Capture the cell that displays the provided text and extract its [x, y] central coordinate. 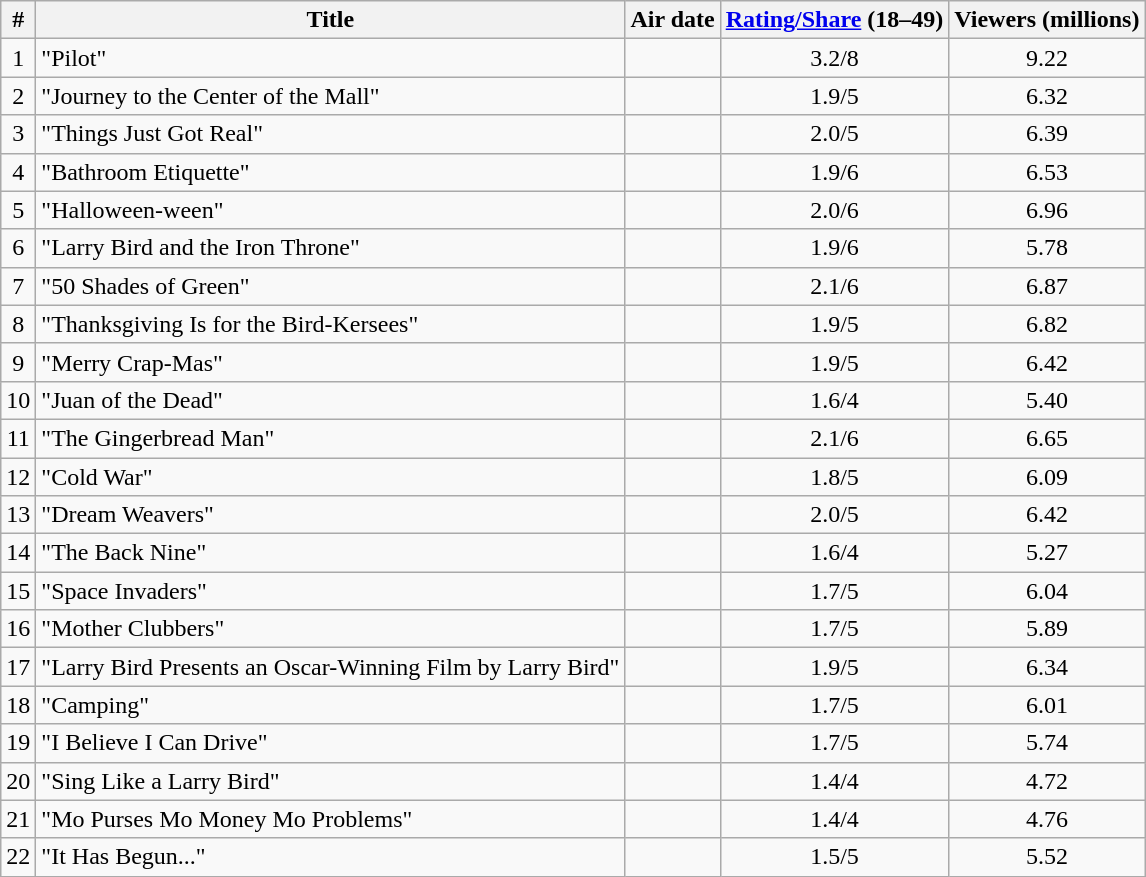
"Bathroom Etiquette" [330, 172]
5.78 [1047, 248]
18 [18, 705]
9 [18, 362]
Viewers (millions) [1047, 20]
21 [18, 819]
Title [330, 20]
"Camping" [330, 705]
2 [18, 96]
"Cold War" [330, 477]
"The Back Nine" [330, 553]
16 [18, 629]
14 [18, 553]
"Mother Clubbers" [330, 629]
"Space Invaders" [330, 591]
10 [18, 400]
6.87 [1047, 286]
15 [18, 591]
6 [18, 248]
6.09 [1047, 477]
5.89 [1047, 629]
3 [18, 134]
"Juan of the Dead" [330, 400]
13 [18, 515]
"Dream Weavers" [330, 515]
1 [18, 58]
"Merry Crap-Mas" [330, 362]
22 [18, 857]
9.22 [1047, 58]
"Things Just Got Real" [330, 134]
12 [18, 477]
6.65 [1047, 438]
# [18, 20]
"Larry Bird Presents an Oscar-Winning Film by Larry Bird" [330, 667]
"Mo Purses Mo Money Mo Problems" [330, 819]
6.32 [1047, 96]
3.2/8 [834, 58]
20 [18, 781]
5 [18, 210]
11 [18, 438]
1.8/5 [834, 477]
"50 Shades of Green" [330, 286]
6.53 [1047, 172]
4.72 [1047, 781]
6.34 [1047, 667]
Rating/Share (18–49) [834, 20]
2.0/6 [834, 210]
5.52 [1047, 857]
19 [18, 743]
"I Believe I Can Drive" [330, 743]
Air date [672, 20]
7 [18, 286]
"Sing Like a Larry Bird" [330, 781]
"Thanksgiving Is for the Bird-Kersees" [330, 324]
6.01 [1047, 705]
6.04 [1047, 591]
4 [18, 172]
6.96 [1047, 210]
"The Gingerbread Man" [330, 438]
8 [18, 324]
4.76 [1047, 819]
5.27 [1047, 553]
1.5/5 [834, 857]
"Journey to the Center of the Mall" [330, 96]
"Halloween-ween" [330, 210]
"Pilot" [330, 58]
5.74 [1047, 743]
6.39 [1047, 134]
"Larry Bird and the Iron Throne" [330, 248]
17 [18, 667]
"It Has Begun..." [330, 857]
6.82 [1047, 324]
5.40 [1047, 400]
